Return [X, Y] of the center of cell containing provided text 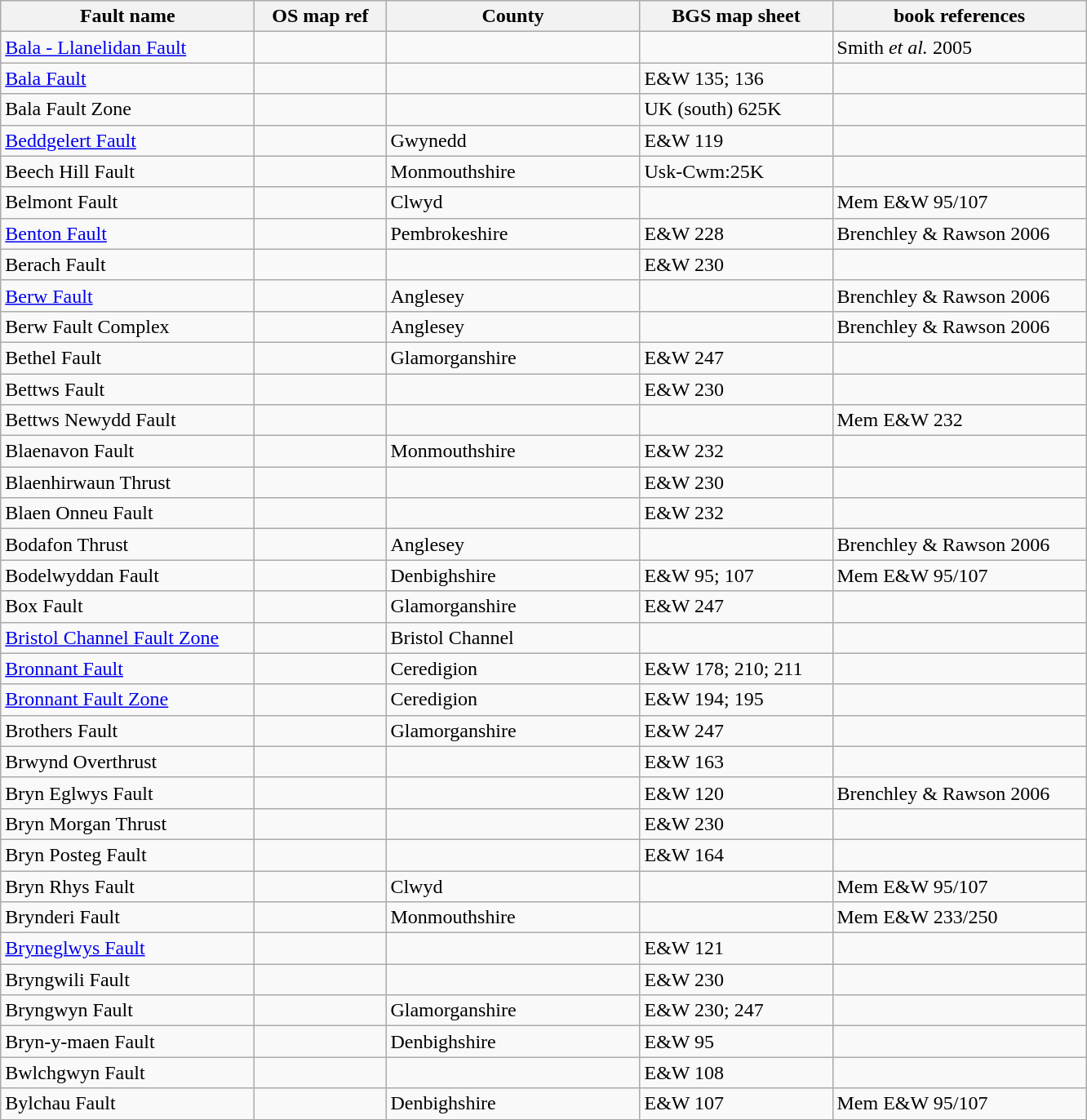
Beech Hill Fault [127, 171]
Berach Fault [127, 264]
Bala Fault [127, 78]
Smith et al. 2005 [960, 47]
Blaenhirwaun Thrust [127, 482]
Bala - Llanelidan Fault [127, 47]
Bryngwili Fault [127, 980]
Benton Fault [127, 233]
E&W 135; 136 [736, 78]
Bodafon Thrust [127, 544]
Mem E&W 232 [960, 420]
Bronnant Fault [127, 669]
Bryngwyn Fault [127, 1011]
book references [960, 16]
Bryn-y-maen Fault [127, 1042]
E&W 119 [736, 140]
E&W 95; 107 [736, 576]
Bylchau Fault [127, 1104]
Belmont Fault [127, 202]
Brwynd Overthrust [127, 762]
Bryn Eglwys Fault [127, 793]
Pembrokeshire [512, 233]
E&W 178; 210; 211 [736, 669]
E&W 163 [736, 762]
E&W 108 [736, 1073]
Bryn Posteg Fault [127, 855]
Brothers Fault [127, 731]
Bodelwyddan Fault [127, 576]
County [512, 16]
Bristol Channel Fault Zone [127, 638]
Usk-Cwm:25K [736, 171]
Blaen Onneu Fault [127, 513]
Bethel Fault [127, 358]
E&W 121 [736, 949]
E&W 228 [736, 233]
Berw Fault [127, 296]
Blaenavon Fault [127, 451]
E&W 95 [736, 1042]
Bwlchgwyn Fault [127, 1073]
Bristol Channel [512, 638]
Bala Fault Zone [127, 109]
E&W 164 [736, 855]
Brynderi Fault [127, 918]
Bryn Rhys Fault [127, 886]
Bettws Newydd Fault [127, 420]
Gwynedd [512, 140]
E&W 107 [736, 1104]
Bettws Fault [127, 389]
Beddgelert Fault [127, 140]
Mem E&W 233/250 [960, 918]
E&W 120 [736, 793]
E&W 230; 247 [736, 1011]
Bronnant Fault Zone [127, 700]
UK (south) 625K [736, 109]
E&W 194; 195 [736, 700]
Fault name [127, 16]
OS map ref [320, 16]
Bryn Morgan Thrust [127, 824]
Box Fault [127, 607]
BGS map sheet [736, 16]
Berw Fault Complex [127, 327]
Bryneglwys Fault [127, 949]
